Identify which cell holds the provided text, then report its (X, Y) central coordinate. 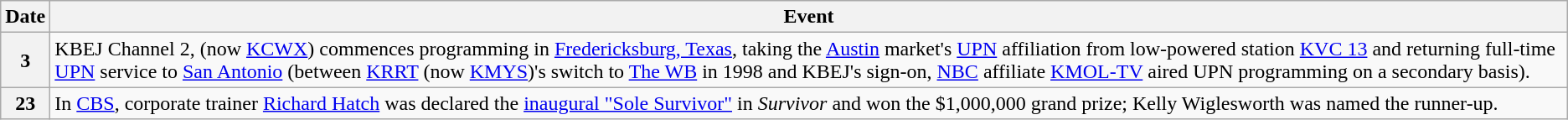
Date (25, 17)
Event (809, 17)
23 (25, 103)
3 (25, 60)
